For the text-containing cell, return its midpoint in (X, Y) coordinate format. 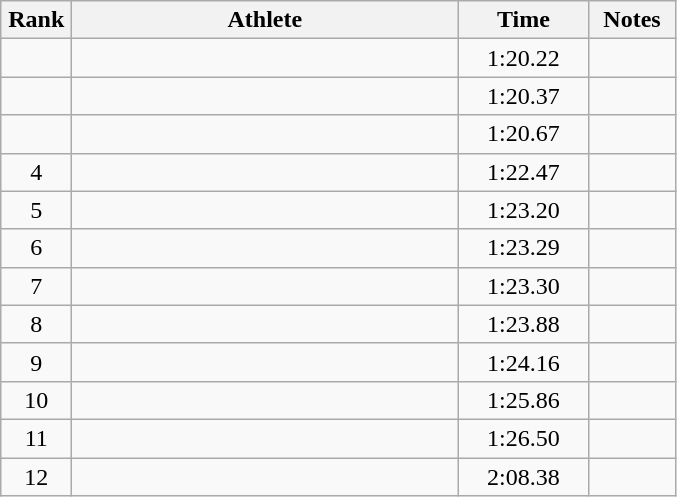
11 (36, 438)
Rank (36, 20)
12 (36, 477)
2:08.38 (524, 477)
Time (524, 20)
1:20.37 (524, 96)
Athlete (265, 20)
1:23.29 (524, 248)
1:25.86 (524, 400)
Notes (632, 20)
1:20.67 (524, 134)
5 (36, 210)
1:23.20 (524, 210)
7 (36, 286)
1:26.50 (524, 438)
4 (36, 172)
1:22.47 (524, 172)
1:20.22 (524, 58)
9 (36, 362)
6 (36, 248)
1:23.88 (524, 324)
8 (36, 324)
1:23.30 (524, 286)
1:24.16 (524, 362)
10 (36, 400)
